Return the (X, Y) coordinate for the center point of the cell that contains the specified text.  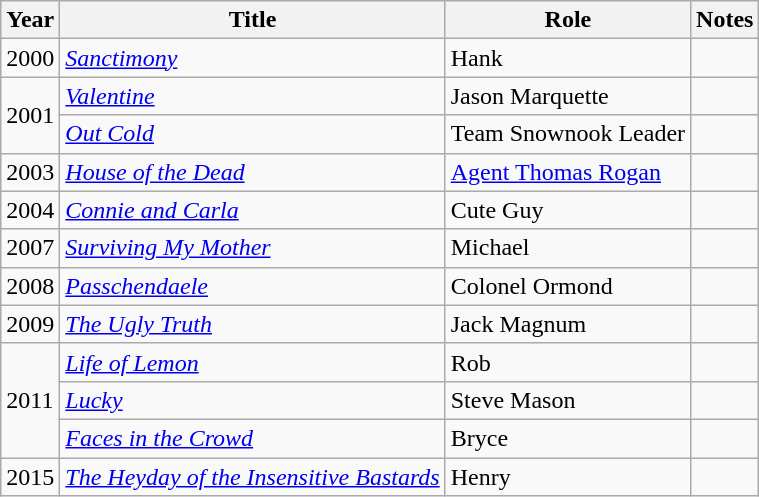
Jason Marquette (568, 96)
Out Cold (252, 134)
2009 (30, 324)
Life of Lemon (252, 362)
Henry (568, 477)
2011 (30, 400)
Connie and Carla (252, 210)
The Heyday of the Insensitive Bastards (252, 477)
Valentine (252, 96)
Colonel Ormond (568, 286)
Surviving My Mother (252, 248)
Hank (568, 58)
Role (568, 20)
Title (252, 20)
Jack Magnum (568, 324)
The Ugly Truth (252, 324)
Sanctimony (252, 58)
2007 (30, 248)
Cute Guy (568, 210)
2001 (30, 115)
Year (30, 20)
Notes (725, 20)
Rob (568, 362)
2015 (30, 477)
Bryce (568, 438)
2008 (30, 286)
Steve Mason (568, 400)
Faces in the Crowd (252, 438)
2000 (30, 58)
Agent Thomas Rogan (568, 172)
Michael (568, 248)
Team Snownook Leader (568, 134)
Passchendaele (252, 286)
Lucky (252, 400)
2003 (30, 172)
House of the Dead (252, 172)
2004 (30, 210)
